From the cell containing the given text, extract its center point as [x, y] coordinate. 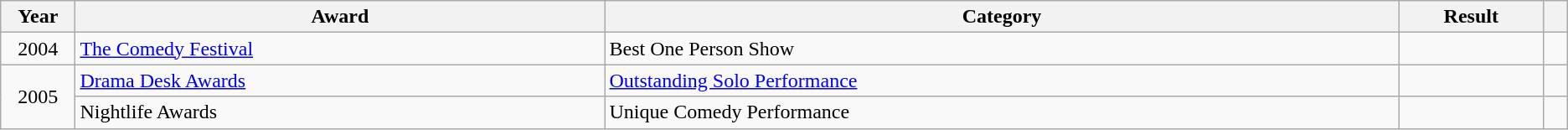
Result [1471, 17]
Unique Comedy Performance [1002, 112]
Award [340, 17]
Year [39, 17]
Category [1002, 17]
The Comedy Festival [340, 49]
Nightlife Awards [340, 112]
Drama Desk Awards [340, 81]
Best One Person Show [1002, 49]
2005 [39, 96]
2004 [39, 49]
Outstanding Solo Performance [1002, 81]
